Identify which cell holds the provided text, then report its [x, y] central coordinate. 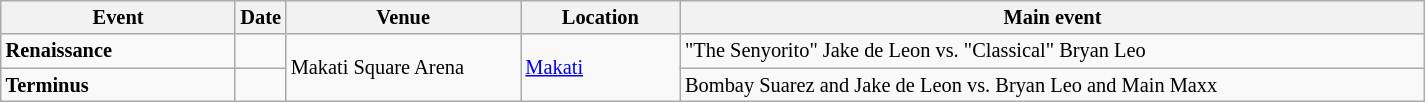
Date [260, 17]
Bombay Suarez and Jake de Leon vs. Bryan Leo and Main Maxx [1052, 85]
Event [118, 17]
Terminus [118, 85]
Venue [404, 17]
Makati [600, 68]
Location [600, 17]
Renaissance [118, 51]
Main event [1052, 17]
Makati Square Arena [404, 68]
"The Senyorito" Jake de Leon vs. "Classical" Bryan Leo [1052, 51]
